Scan for the cell matching the given text and deliver its [X, Y] coordinate at center. 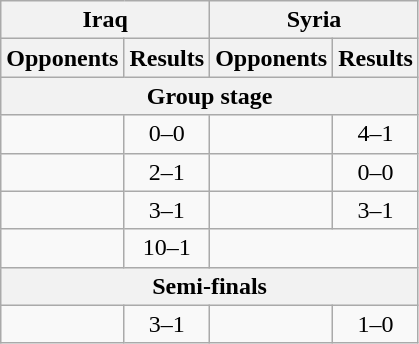
Semi-finals [210, 286]
10–1 [167, 248]
Syria [314, 20]
Group stage [210, 96]
1–0 [376, 324]
4–1 [376, 134]
2–1 [167, 172]
Iraq [106, 20]
